Locate the cell with the specified text and output its [x, y] center coordinate. 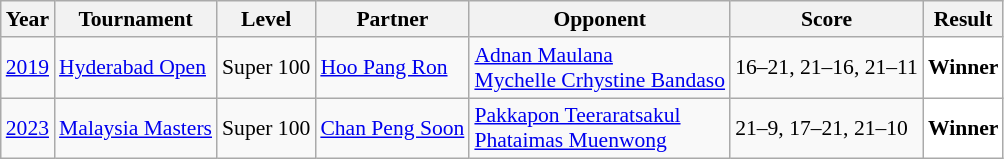
Partner [392, 19]
Opponent [600, 19]
2023 [28, 128]
Level [266, 19]
Result [964, 19]
16–21, 21–16, 21–11 [826, 68]
Hoo Pang Ron [392, 68]
2019 [28, 68]
Adnan Maulana Mychelle Crhystine Bandaso [600, 68]
Score [826, 19]
Year [28, 19]
Pakkapon Teeraratsakul Phataimas Muenwong [600, 128]
Hyderabad Open [136, 68]
Malaysia Masters [136, 128]
21–9, 17–21, 21–10 [826, 128]
Tournament [136, 19]
Chan Peng Soon [392, 128]
